Search for the cell housing the specified text and yield its (X, Y) center coordinate. 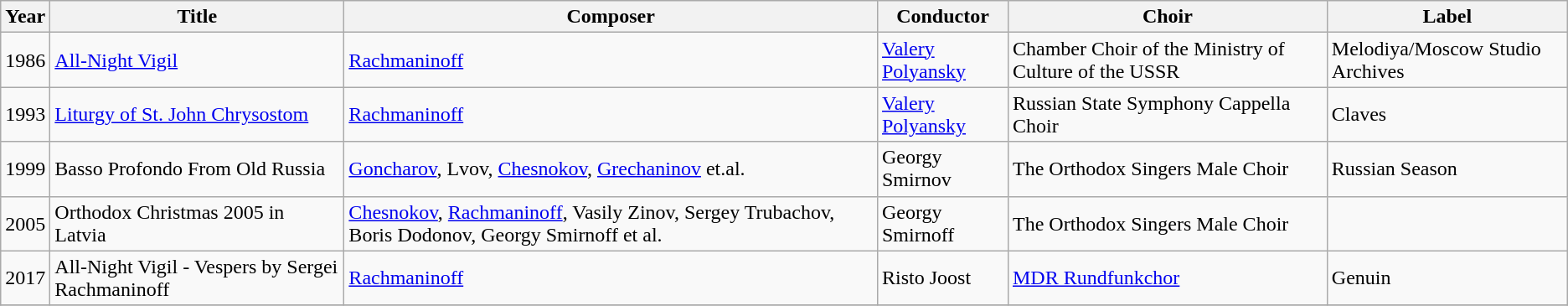
Chesnokov, Rachmaninoff, Vasily Zinov, Sergey Trubachov, Boris Dodonov, Georgy Smirnoff et al. (611, 223)
Title (198, 17)
Choir (1168, 17)
Conductor (942, 17)
1986 (25, 60)
Georgy Smirnov (942, 169)
Basso Profondo From Old Russia (198, 169)
Russian State Symphony Cappella Choir (1168, 114)
All-Night Vigil - Vespers by Sergei Rachmaninoff (198, 278)
Claves (1447, 114)
2017 (25, 278)
1999 (25, 169)
Georgy Smirnoff (942, 223)
Melodiya/Moscow Studio Archives (1447, 60)
Orthodox Christmas 2005 in Latvia (198, 223)
MDR Rundfunkchor (1168, 278)
Russian Season (1447, 169)
Liturgy of St. John Chrysostom (198, 114)
2005 (25, 223)
Goncharov, Lvov, Chesnokov, Grechaninov et.al. (611, 169)
Label (1447, 17)
Risto Joost (942, 278)
Composer (611, 17)
Chamber Choir of the Ministry of Culture of the USSR (1168, 60)
1993 (25, 114)
Year (25, 17)
All-Night Vigil (198, 60)
Genuin (1447, 278)
